Return the [x, y] coordinate for the center point of the cell that contains the specified text.  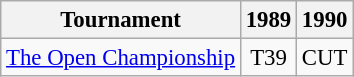
1990 [325, 20]
1989 [268, 20]
Tournament [121, 20]
The Open Championship [121, 58]
T39 [268, 58]
CUT [325, 58]
